For the text-containing cell, return its midpoint in [X, Y] coordinate format. 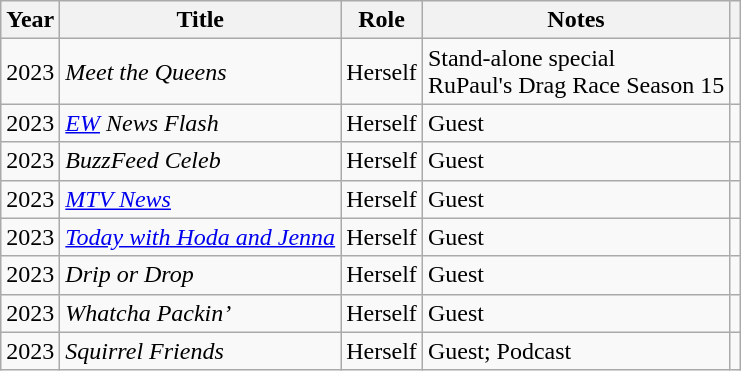
EW News Flash [200, 123]
Year [30, 20]
Role [382, 20]
Today with Hoda and Jenna [200, 237]
Stand-alone specialRuPaul's Drag Race Season 15 [576, 72]
Squirrel Friends [200, 351]
MTV News [200, 199]
Meet the Queens [200, 72]
Notes [576, 20]
BuzzFeed Celeb [200, 161]
Title [200, 20]
Drip or Drop [200, 275]
Whatcha Packin’ [200, 313]
Guest; Podcast [576, 351]
